Detect which cell encompasses the target text, then output its (X, Y) center coordinate. 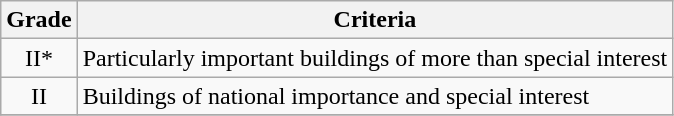
II (39, 96)
II* (39, 58)
Grade (39, 20)
Buildings of national importance and special interest (375, 96)
Particularly important buildings of more than special interest (375, 58)
Criteria (375, 20)
